Scan for the cell matching the given text and deliver its [x, y] coordinate at center. 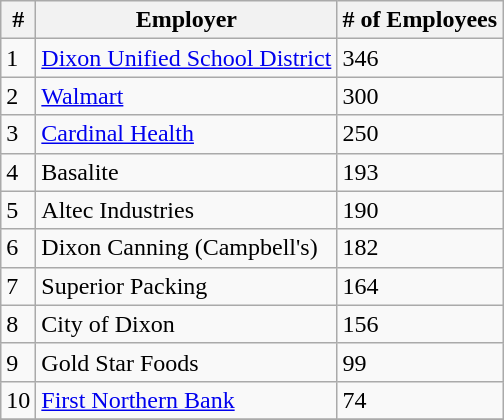
5 [18, 210]
346 [420, 58]
Walmart [186, 96]
2 [18, 96]
193 [420, 172]
182 [420, 248]
First Northern Bank [186, 400]
Dixon Unified School District [186, 58]
74 [420, 400]
# [18, 20]
Altec Industries [186, 210]
Basalite [186, 172]
7 [18, 286]
164 [420, 286]
3 [18, 134]
Dixon Canning (Campbell's) [186, 248]
8 [18, 324]
Gold Star Foods [186, 362]
10 [18, 400]
250 [420, 134]
Superior Packing [186, 286]
1 [18, 58]
99 [420, 362]
Employer [186, 20]
City of Dixon [186, 324]
300 [420, 96]
6 [18, 248]
# of Employees [420, 20]
190 [420, 210]
9 [18, 362]
Cardinal Health [186, 134]
4 [18, 172]
156 [420, 324]
